Locate the cell with the specified text and output its [X, Y] center coordinate. 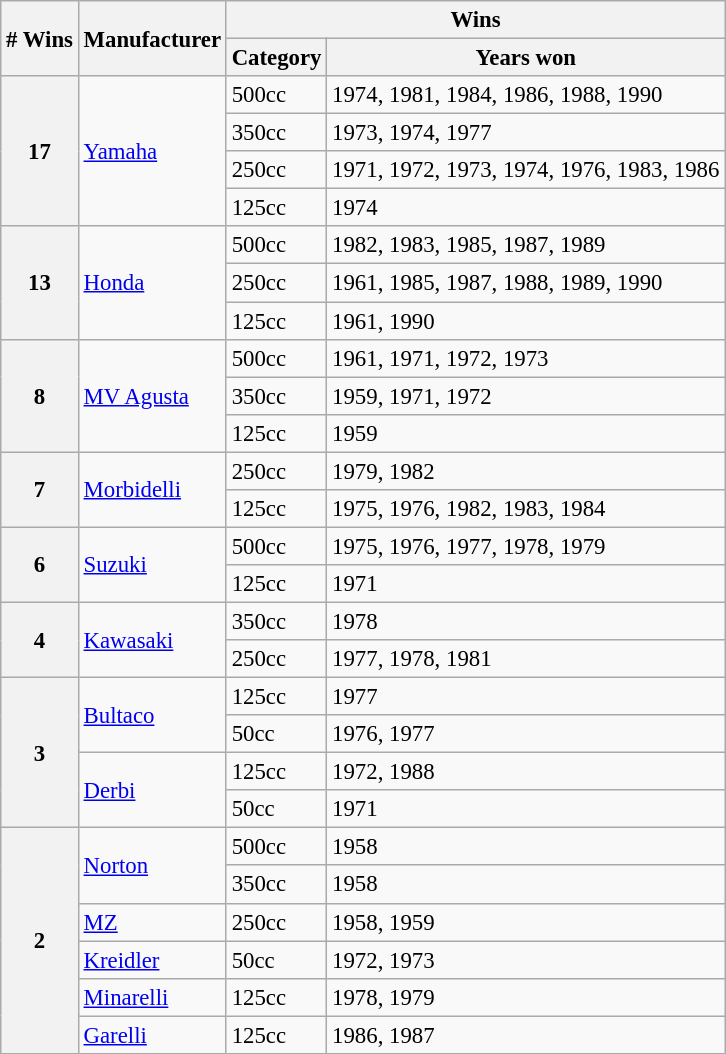
1977 [526, 697]
1959 [526, 433]
3 [40, 753]
7 [40, 490]
2 [40, 941]
1978 [526, 621]
Yamaha [152, 151]
1959, 1971, 1972 [526, 396]
MV Agusta [152, 396]
1973, 1974, 1977 [526, 133]
1977, 1978, 1981 [526, 659]
1979, 1982 [526, 471]
1982, 1983, 1985, 1987, 1989 [526, 245]
Wins [475, 20]
17 [40, 151]
1986, 1987 [526, 1035]
Morbidelli [152, 490]
Kawasaki [152, 640]
Suzuki [152, 564]
1972, 1973 [526, 960]
Minarelli [152, 997]
4 [40, 640]
1958, 1959 [526, 922]
1961, 1971, 1972, 1973 [526, 358]
1974 [526, 208]
1975, 1976, 1977, 1978, 1979 [526, 546]
Years won [526, 58]
Garelli [152, 1035]
1975, 1976, 1982, 1983, 1984 [526, 509]
Derbi [152, 790]
Category [276, 58]
13 [40, 282]
# Wins [40, 38]
1961, 1985, 1987, 1988, 1989, 1990 [526, 283]
Manufacturer [152, 38]
8 [40, 396]
1971, 1972, 1973, 1974, 1976, 1983, 1986 [526, 170]
Bultaco [152, 716]
1974, 1981, 1984, 1986, 1988, 1990 [526, 95]
Kreidler [152, 960]
1972, 1988 [526, 772]
Norton [152, 866]
1961, 1990 [526, 321]
6 [40, 564]
1978, 1979 [526, 997]
1976, 1977 [526, 734]
Honda [152, 282]
MZ [152, 922]
